Determine the (X, Y) coordinate at the center of the cell enclosing the given text.  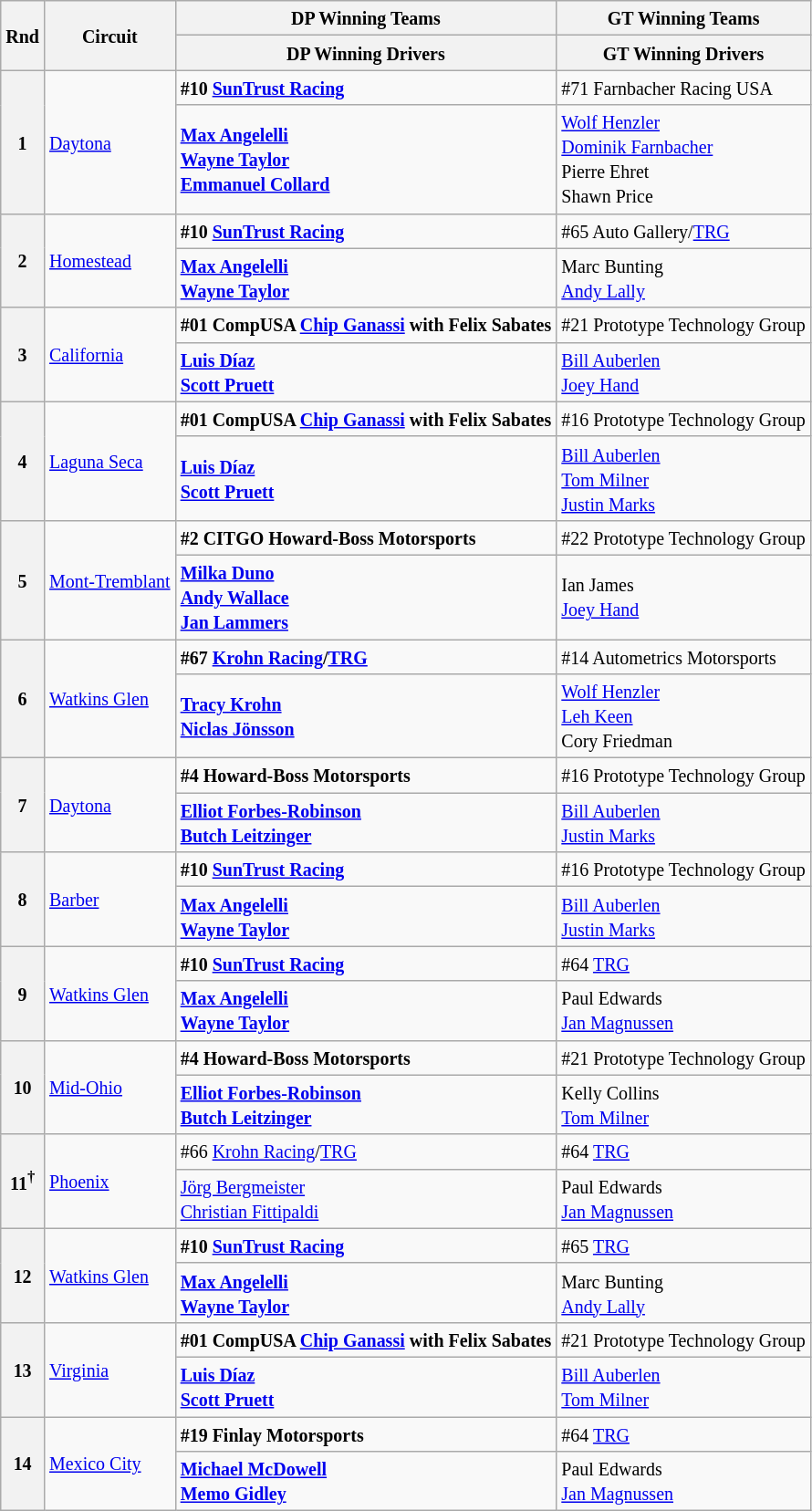
Bill Auberlen Tom Milner (684, 1387)
GT Winning Teams (684, 18)
7 (23, 805)
12 (23, 1276)
#22 Prototype Technology Group (684, 537)
14 (23, 1464)
DP Winning Drivers (366, 53)
Phoenix (109, 1181)
#66 Krohn Racing/TRG (366, 1151)
Virginia (109, 1369)
9 (23, 993)
#65 Auto Gallery/TRG (684, 231)
#67 Krohn Racing/TRG (366, 656)
Mexico City (109, 1464)
Circuit (109, 36)
5 (23, 579)
8 (23, 900)
Wolf Henzler Dominik Farnbacher Pierre Ehret Shawn Price (684, 159)
California (109, 354)
Laguna Seca (109, 461)
#71 Farnbacher Racing USA (684, 88)
Mid-Ohio (109, 1088)
3 (23, 354)
Bill Auberlen Joey Hand (684, 372)
Milka Duno Andy Wallace Jan Lammers (366, 597)
Max Angelelli Wayne Taylor Emmanuel Collard (366, 159)
Barber (109, 900)
Jörg Bergmeister Christian Fittipaldi (366, 1199)
#2 CITGO Howard-Boss Motorsports (366, 537)
Mont-Tremblant (109, 579)
10 (23, 1088)
11† (23, 1181)
GT Winning Drivers (684, 53)
Tracy Krohn Niclas Jönsson (366, 716)
Kelly Collins Tom Milner (684, 1104)
#19 Finlay Motorsports (366, 1433)
2 (23, 261)
#14 Autometrics Motorsports (684, 656)
13 (23, 1369)
6 (23, 698)
Michael McDowell Memo Gidley (366, 1482)
Homestead (109, 261)
DP Winning Teams (366, 18)
Wolf Henzler Leh Keen Cory Friedman (684, 716)
1 (23, 142)
#65 TRG (684, 1245)
Rnd (23, 36)
Bill Auberlen Tom Milner Justin Marks (684, 478)
4 (23, 461)
Ian James Joey Hand (684, 597)
